Extract the [X, Y] coordinate from the center of the cell holding the provided text.  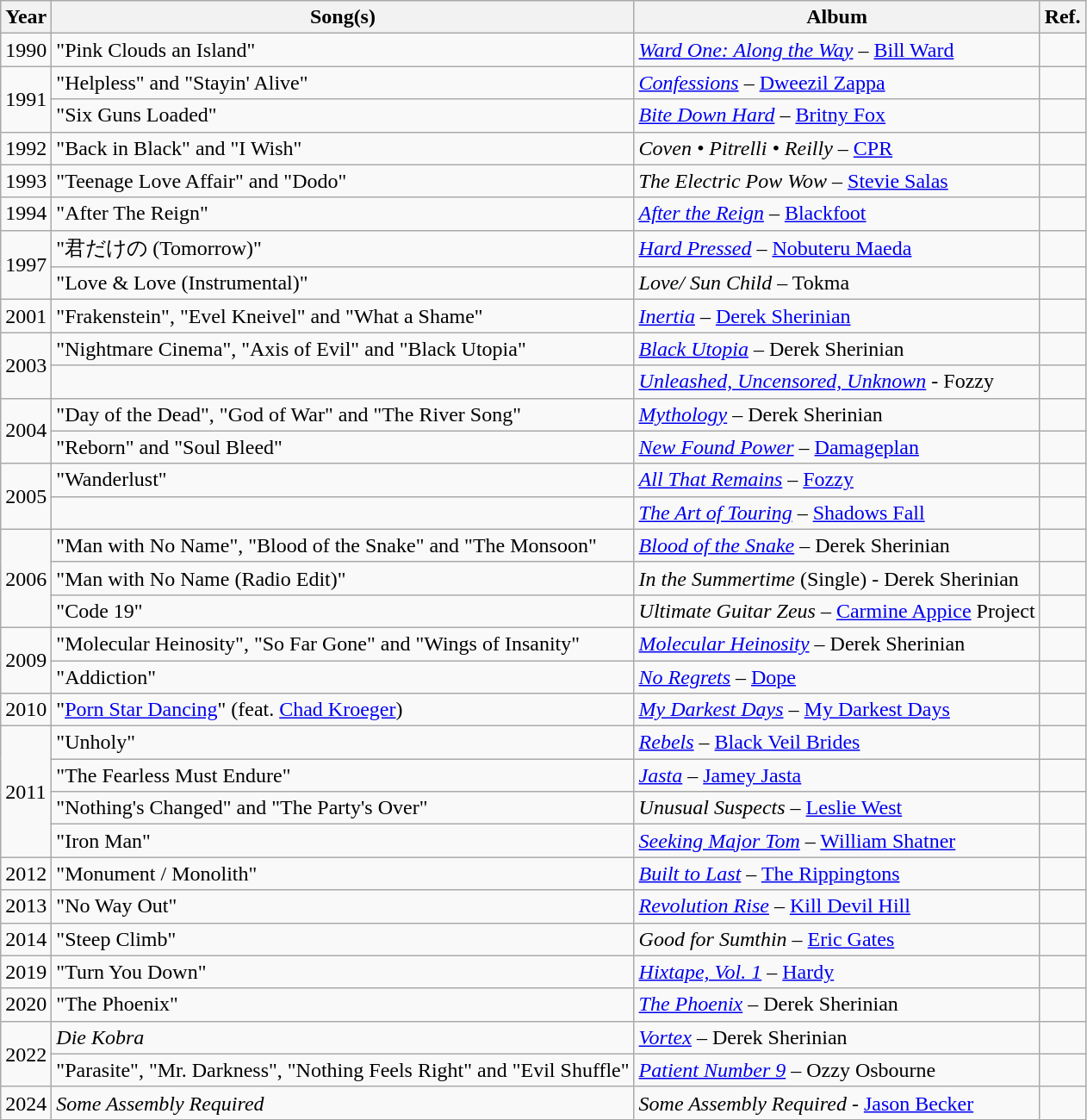
2024 [26, 1103]
Molecular Heinosity – Derek Sherinian [837, 644]
Hard Pressed – Nobuteru Maeda [837, 248]
Vortex – Derek Sherinian [837, 1037]
Album [837, 17]
The Phoenix – Derek Sherinian [837, 1005]
Blood of the Snake – Derek Sherinian [837, 545]
2004 [26, 431]
Hixtape, Vol. 1 – Hardy [837, 972]
2011 [26, 792]
2009 [26, 660]
Unleashed, Uncensored, Unknown - Fozzy [837, 382]
The Art of Touring – Shadows Fall [837, 513]
"Day of the Dead", "God of War" and "The River Song" [343, 414]
"君だけの (Tomorrow)" [343, 248]
Ref. [1063, 17]
"The Phoenix" [343, 1005]
"Love & Love (Instrumental)" [343, 283]
Ultimate Guitar Zeus – Carmine Appice Project [837, 611]
"Parasite", "Mr. Darkness", "Nothing Feels Right" and "Evil Shuffle" [343, 1070]
2019 [26, 972]
New Found Power – Damageplan [837, 447]
Coven • Pitrelli • Reilly – CPR [837, 148]
"Code 19" [343, 611]
"Teenage Love Affair" and "Dodo" [343, 181]
"No Way Out" [343, 906]
1993 [26, 181]
2020 [26, 1005]
Seeking Major Tom – William Shatner [837, 841]
Ward One: Along the Way – Bill Ward [837, 50]
"Addiction" [343, 676]
All That Remains – Fozzy [837, 480]
Black Utopia – Derek Sherinian [837, 349]
Jasta – Jamey Jasta [837, 775]
Some Assembly Required - Jason Becker [837, 1103]
2014 [26, 939]
No Regrets – Dope [837, 676]
"After The Reign" [343, 214]
Mythology – Derek Sherinian [837, 414]
2010 [26, 710]
2012 [26, 874]
"Back in Black" and "I Wish" [343, 148]
"Turn You Down" [343, 972]
Confessions – Dweezil Zappa [837, 83]
"Reborn" and "Soul Bleed" [343, 447]
Patient Number 9 – Ozzy Osbourne [837, 1070]
Die Kobra [343, 1037]
Bite Down Hard – Britny Fox [837, 115]
"Iron Man" [343, 841]
"Six Guns Loaded" [343, 115]
1994 [26, 214]
2003 [26, 365]
"Steep Climb" [343, 939]
"Man with No Name (Radio Edit)" [343, 578]
Built to Last – The Rippingtons [837, 874]
"Man with No Name", "Blood of the Snake" and "The Monsoon" [343, 545]
1997 [26, 265]
"The Fearless Must Endure" [343, 775]
The Electric Pow Wow – Stevie Salas [837, 181]
Song(s) [343, 17]
"Pink Clouds an Island" [343, 50]
Love/ Sun Child – Tokma [837, 283]
"Wanderlust" [343, 480]
"Monument / Monolith" [343, 874]
Rebels – Black Veil Brides [837, 743]
"Porn Star Dancing" (feat. Chad Kroeger) [343, 710]
"Unholy" [343, 743]
Revolution Rise – Kill Devil Hill [837, 906]
Some Assembly Required [343, 1103]
My Darkest Days – My Darkest Days [837, 710]
1991 [26, 99]
After the Reign – Blackfoot [837, 214]
1990 [26, 50]
2001 [26, 316]
"Nightmare Cinema", "Axis of Evil" and "Black Utopia" [343, 349]
"Nothing's Changed" and "The Party's Over" [343, 808]
Unusual Suspects – Leslie West [837, 808]
"Molecular Heinosity", "So Far Gone" and "Wings of Insanity" [343, 644]
1992 [26, 148]
In the Summertime (Single) - Derek Sherinian [837, 578]
2006 [26, 578]
Inertia – Derek Sherinian [837, 316]
Year [26, 17]
2005 [26, 496]
2013 [26, 906]
2022 [26, 1054]
"Frakenstein", "Evel Kneivel" and "What a Shame" [343, 316]
Good for Sumthin – Eric Gates [837, 939]
"Helpless" and "Stayin' Alive" [343, 83]
